Find where the given text appears and provide that cell's center as [X, Y] coordinate. 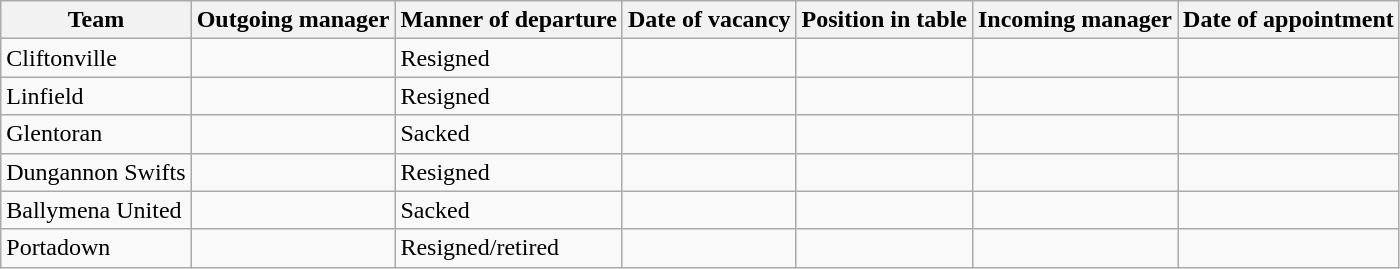
Position in table [884, 20]
Team [96, 20]
Outgoing manager [293, 20]
Resigned/retired [508, 248]
Glentoran [96, 134]
Ballymena United [96, 210]
Incoming manager [1074, 20]
Manner of departure [508, 20]
Dungannon Swifts [96, 172]
Linfield [96, 96]
Date of vacancy [709, 20]
Date of appointment [1289, 20]
Portadown [96, 248]
Cliftonville [96, 58]
